From the cell containing the given text, extract its center point as (x, y) coordinate. 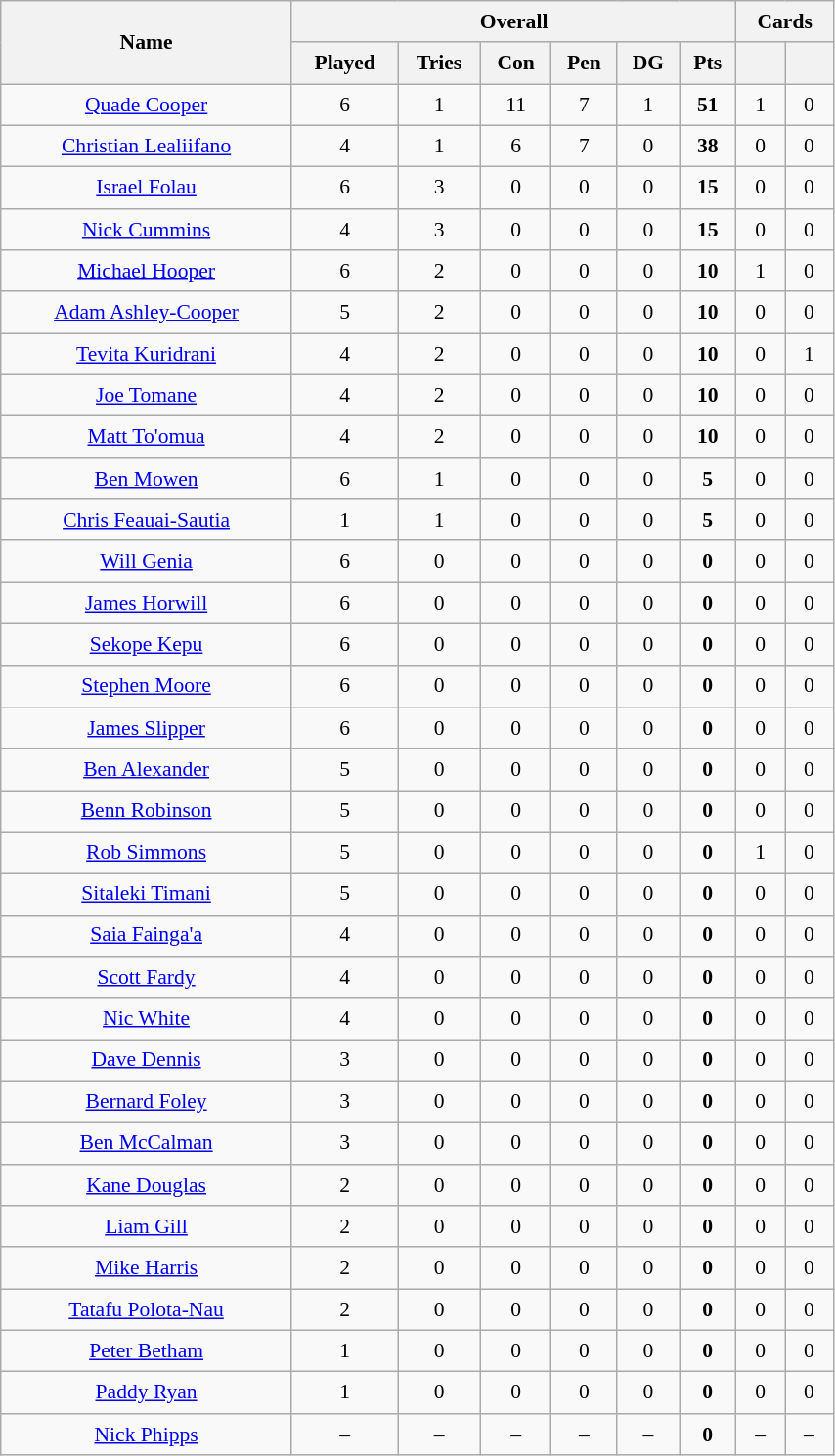
Pen (585, 64)
Michael Hooper (147, 272)
51 (708, 106)
James Slipper (147, 729)
DG (648, 64)
Tatafu Polota-Nau (147, 1309)
11 (516, 106)
Tevita Kuridrani (147, 354)
Peter Betham (147, 1352)
Will Genia (147, 563)
Matt To'omua (147, 438)
Stephen Moore (147, 686)
Chris Feauai-Sautia (147, 520)
Quade Cooper (147, 106)
Mike Harris (147, 1268)
Pts (708, 64)
38 (708, 147)
Bernard Foley (147, 1102)
Ben McCalman (147, 1143)
Benn Robinson (147, 811)
Played (344, 64)
Nick Phipps (147, 1435)
Adam Ashley-Cooper (147, 313)
Liam Gill (147, 1227)
Paddy Ryan (147, 1393)
Ben Alexander (147, 770)
Scott Fardy (147, 977)
Tries (439, 64)
Kane Douglas (147, 1186)
Nic White (147, 1020)
Name (147, 43)
Nick Cummins (147, 231)
Rob Simmons (147, 852)
Con (516, 64)
Sitaleki Timani (147, 895)
Ben Mowen (147, 479)
Overall (513, 21)
Sekope Kepu (147, 645)
Cards (785, 21)
Saia Fainga'a (147, 936)
Dave Dennis (147, 1061)
James Horwill (147, 604)
Christian Lealiifano (147, 147)
Joe Tomane (147, 397)
Israel Folau (147, 188)
